For the text-containing cell, return its midpoint in (x, y) coordinate format. 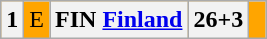
26+3 (218, 20)
1 (12, 20)
E (37, 20)
FIN Finland (119, 20)
